Scan for the cell matching the given text and deliver its (x, y) coordinate at center. 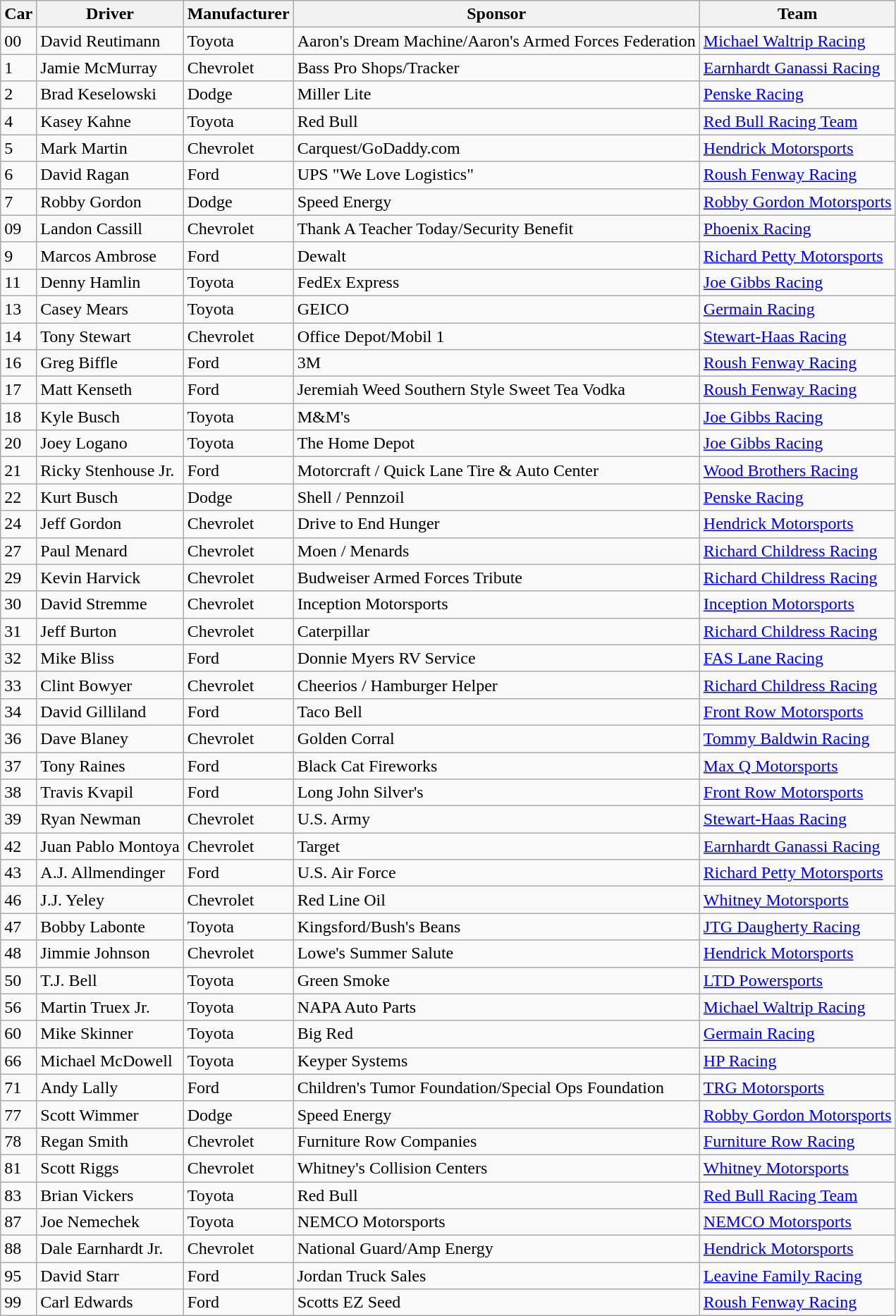
Long John Silver's (496, 793)
11 (18, 282)
77 (18, 1114)
National Guard/Amp Energy (496, 1249)
31 (18, 631)
Mike Bliss (110, 658)
Kevin Harvick (110, 578)
81 (18, 1168)
The Home Depot (496, 444)
Office Depot/Mobil 1 (496, 336)
David Starr (110, 1276)
Carl Edwards (110, 1303)
Motorcraft / Quick Lane Tire & Auto Center (496, 470)
FedEx Express (496, 282)
Dave Blaney (110, 738)
00 (18, 41)
Caterpillar (496, 631)
6 (18, 175)
83 (18, 1195)
Brian Vickers (110, 1195)
37 (18, 765)
Target (496, 846)
Manufacturer (238, 14)
9 (18, 255)
Greg Biffle (110, 363)
50 (18, 980)
Team (797, 14)
Martin Truex Jr. (110, 1007)
Cheerios / Hamburger Helper (496, 685)
Matt Kenseth (110, 390)
TRG Motorsports (797, 1087)
Kingsford/Bush's Beans (496, 927)
32 (18, 658)
A.J. Allmendinger (110, 873)
71 (18, 1087)
09 (18, 229)
Sponsor (496, 14)
Bass Pro Shops/Tracker (496, 68)
Donnie Myers RV Service (496, 658)
U.S. Air Force (496, 873)
Jeff Burton (110, 631)
T.J. Bell (110, 980)
Brad Keselowski (110, 95)
Tony Raines (110, 765)
Furniture Row Companies (496, 1141)
Taco Bell (496, 712)
Kyle Busch (110, 417)
29 (18, 578)
78 (18, 1141)
2 (18, 95)
4 (18, 121)
56 (18, 1007)
27 (18, 551)
Scott Wimmer (110, 1114)
UPS "We Love Logistics" (496, 175)
GEICO (496, 309)
Travis Kvapil (110, 793)
Scotts EZ Seed (496, 1303)
J.J. Yeley (110, 900)
1 (18, 68)
Ricky Stenhouse Jr. (110, 470)
Green Smoke (496, 980)
Red Line Oil (496, 900)
Jeff Gordon (110, 524)
Marcos Ambrose (110, 255)
Children's Tumor Foundation/Special Ops Foundation (496, 1087)
Tommy Baldwin Racing (797, 738)
Driver (110, 14)
David Stremme (110, 604)
34 (18, 712)
Casey Mears (110, 309)
Mike Skinner (110, 1034)
42 (18, 846)
Regan Smith (110, 1141)
43 (18, 873)
HP Racing (797, 1061)
Whitney's Collision Centers (496, 1168)
Lowe's Summer Salute (496, 954)
18 (18, 417)
3M (496, 363)
Kurt Busch (110, 497)
Juan Pablo Montoya (110, 846)
99 (18, 1303)
Miller Lite (496, 95)
Denny Hamlin (110, 282)
Robby Gordon (110, 202)
Leavine Family Racing (797, 1276)
Joe Nemechek (110, 1222)
Jeremiah Weed Southern Style Sweet Tea Vodka (496, 390)
Ryan Newman (110, 820)
Jordan Truck Sales (496, 1276)
87 (18, 1222)
Clint Bowyer (110, 685)
60 (18, 1034)
66 (18, 1061)
Black Cat Fireworks (496, 765)
38 (18, 793)
David Gilliland (110, 712)
Aaron's Dream Machine/Aaron's Armed Forces Federation (496, 41)
Drive to End Hunger (496, 524)
Max Q Motorsports (797, 765)
Big Red (496, 1034)
Furniture Row Racing (797, 1141)
30 (18, 604)
Dale Earnhardt Jr. (110, 1249)
Golden Corral (496, 738)
21 (18, 470)
20 (18, 444)
Thank A Teacher Today/Security Benefit (496, 229)
46 (18, 900)
Andy Lally (110, 1087)
LTD Powersports (797, 980)
17 (18, 390)
Tony Stewart (110, 336)
Wood Brothers Racing (797, 470)
5 (18, 148)
Shell / Pennzoil (496, 497)
U.S. Army (496, 820)
13 (18, 309)
Mark Martin (110, 148)
Landon Cassill (110, 229)
88 (18, 1249)
Carquest/GoDaddy.com (496, 148)
22 (18, 497)
Keyper Systems (496, 1061)
47 (18, 927)
Budweiser Armed Forces Tribute (496, 578)
36 (18, 738)
Jimmie Johnson (110, 954)
Scott Riggs (110, 1168)
Bobby Labonte (110, 927)
FAS Lane Racing (797, 658)
24 (18, 524)
Car (18, 14)
Phoenix Racing (797, 229)
Dewalt (496, 255)
14 (18, 336)
Paul Menard (110, 551)
M&M's (496, 417)
Kasey Kahne (110, 121)
NAPA Auto Parts (496, 1007)
David Reutimann (110, 41)
7 (18, 202)
Joey Logano (110, 444)
39 (18, 820)
16 (18, 363)
Michael McDowell (110, 1061)
David Ragan (110, 175)
Jamie McMurray (110, 68)
95 (18, 1276)
33 (18, 685)
JTG Daugherty Racing (797, 927)
Moen / Menards (496, 551)
48 (18, 954)
